Identify which cell holds the provided text, then report its [X, Y] central coordinate. 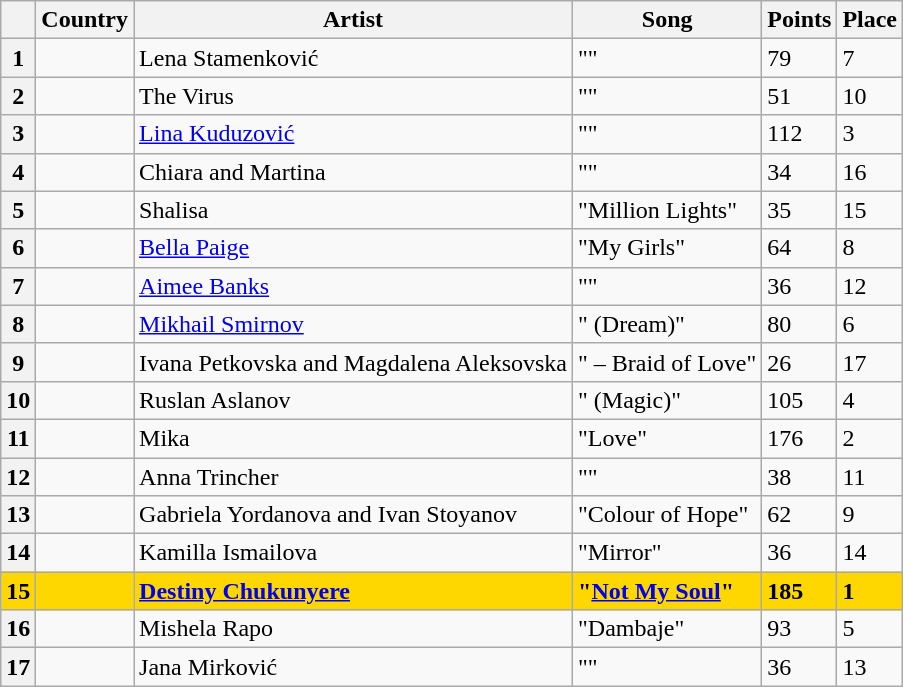
Aimee Banks [354, 286]
"Million Lights" [668, 210]
Artist [354, 20]
35 [800, 210]
Chiara and Martina [354, 172]
"My Girls" [668, 248]
Mika [354, 438]
Lina Kuduzović [354, 134]
38 [800, 477]
Gabriela Yordanova and Ivan Stoyanov [354, 515]
" – Braid of Love" [668, 362]
"Love" [668, 438]
"Colour of Hope" [668, 515]
26 [800, 362]
Points [800, 20]
Shalisa [354, 210]
185 [800, 591]
Mikhail Smirnov [354, 324]
Ivana Petkovska and Magdalena Aleksovska [354, 362]
79 [800, 58]
Destiny Chukunyere [354, 591]
112 [800, 134]
51 [800, 96]
Lena Stamenković [354, 58]
"Not My Soul" [668, 591]
Kamilla Ismailova [354, 553]
Anna Trincher [354, 477]
Place [870, 20]
105 [800, 400]
62 [800, 515]
Country [85, 20]
176 [800, 438]
"Dambaje" [668, 629]
" (Dream)" [668, 324]
34 [800, 172]
Song [668, 20]
"Mirror" [668, 553]
64 [800, 248]
The Virus [354, 96]
93 [800, 629]
Jana Mirković [354, 667]
Ruslan Aslanov [354, 400]
Bella Paige [354, 248]
Mishela Rapo [354, 629]
80 [800, 324]
" (Magic)" [668, 400]
